Identify which cell holds the provided text, then report its (x, y) central coordinate. 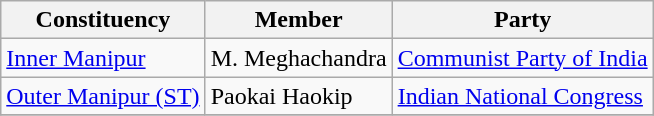
Party (522, 20)
M. Meghachandra (298, 58)
Member (298, 20)
Inner Manipur (103, 58)
Paokai Haokip (298, 96)
Communist Party of India (522, 58)
Indian National Congress (522, 96)
Constituency (103, 20)
Outer Manipur (ST) (103, 96)
